Return the (X, Y) coordinate for the center point of the cell that contains the specified text.  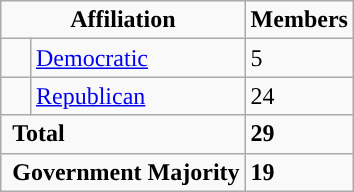
19 (299, 172)
Members (299, 20)
24 (299, 96)
Total (123, 134)
Republican (138, 96)
5 (299, 58)
Government Majority (123, 172)
29 (299, 134)
Democratic (138, 58)
Affiliation (123, 20)
